Search for the cell housing the specified text and yield its [x, y] center coordinate. 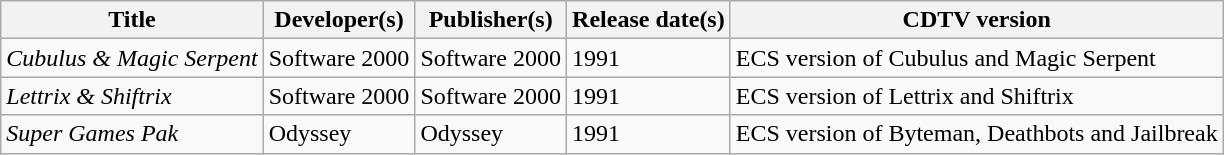
Publisher(s) [491, 20]
ECS version of Lettrix and Shiftrix [976, 96]
Cubulus & Magic Serpent [132, 58]
Lettrix & Shiftrix [132, 96]
ECS version of Byteman, Deathbots and Jailbreak [976, 134]
CDTV version [976, 20]
Title [132, 20]
Developer(s) [339, 20]
ECS version of Cubulus and Magic Serpent [976, 58]
Super Games Pak [132, 134]
Release date(s) [649, 20]
